Search for the cell housing the specified text and yield its (X, Y) center coordinate. 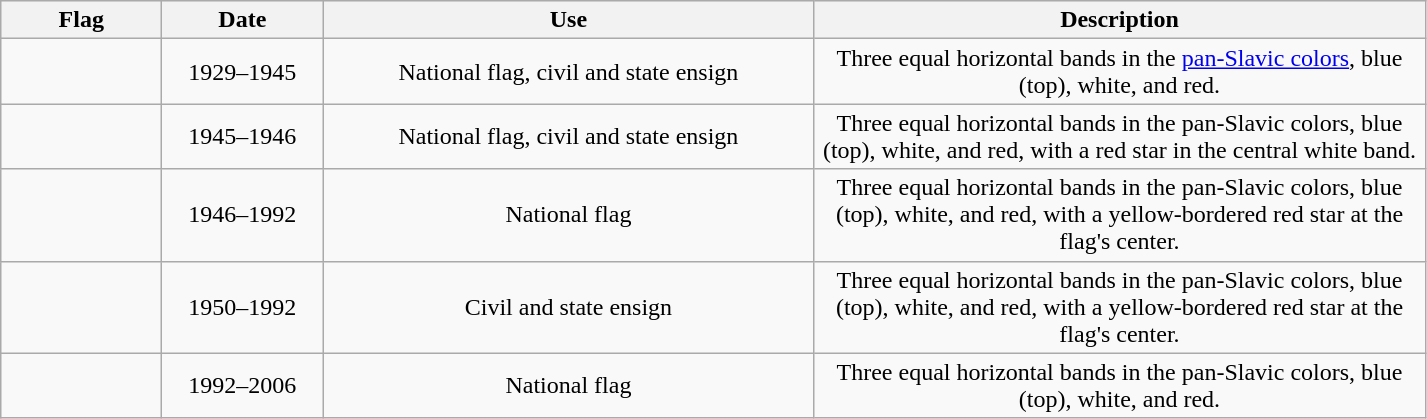
1946–1992 (242, 215)
Use (568, 20)
1929–1945 (242, 72)
Civil and state ensign (568, 307)
Description (1120, 20)
Three equal horizontal bands in the pan-Slavic colors, blue (top), white, and red, with a red star in the central white band. (1120, 136)
1945–1946 (242, 136)
1950–1992 (242, 307)
1992–2006 (242, 386)
Flag (82, 20)
Date (242, 20)
